From the cell containing the given text, extract its center point as (x, y) coordinate. 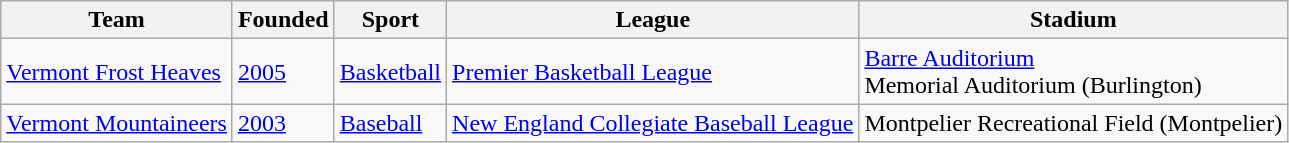
League (653, 20)
2003 (283, 123)
Stadium (1074, 20)
New England Collegiate Baseball League (653, 123)
Baseball (390, 123)
Barre AuditoriumMemorial Auditorium (Burlington) (1074, 72)
Premier Basketball League (653, 72)
2005 (283, 72)
Founded (283, 20)
Montpelier Recreational Field (Montpelier) (1074, 123)
Sport (390, 20)
Vermont Frost Heaves (117, 72)
Vermont Mountaineers (117, 123)
Basketball (390, 72)
Team (117, 20)
